For the text-containing cell, return its midpoint in (x, y) coordinate format. 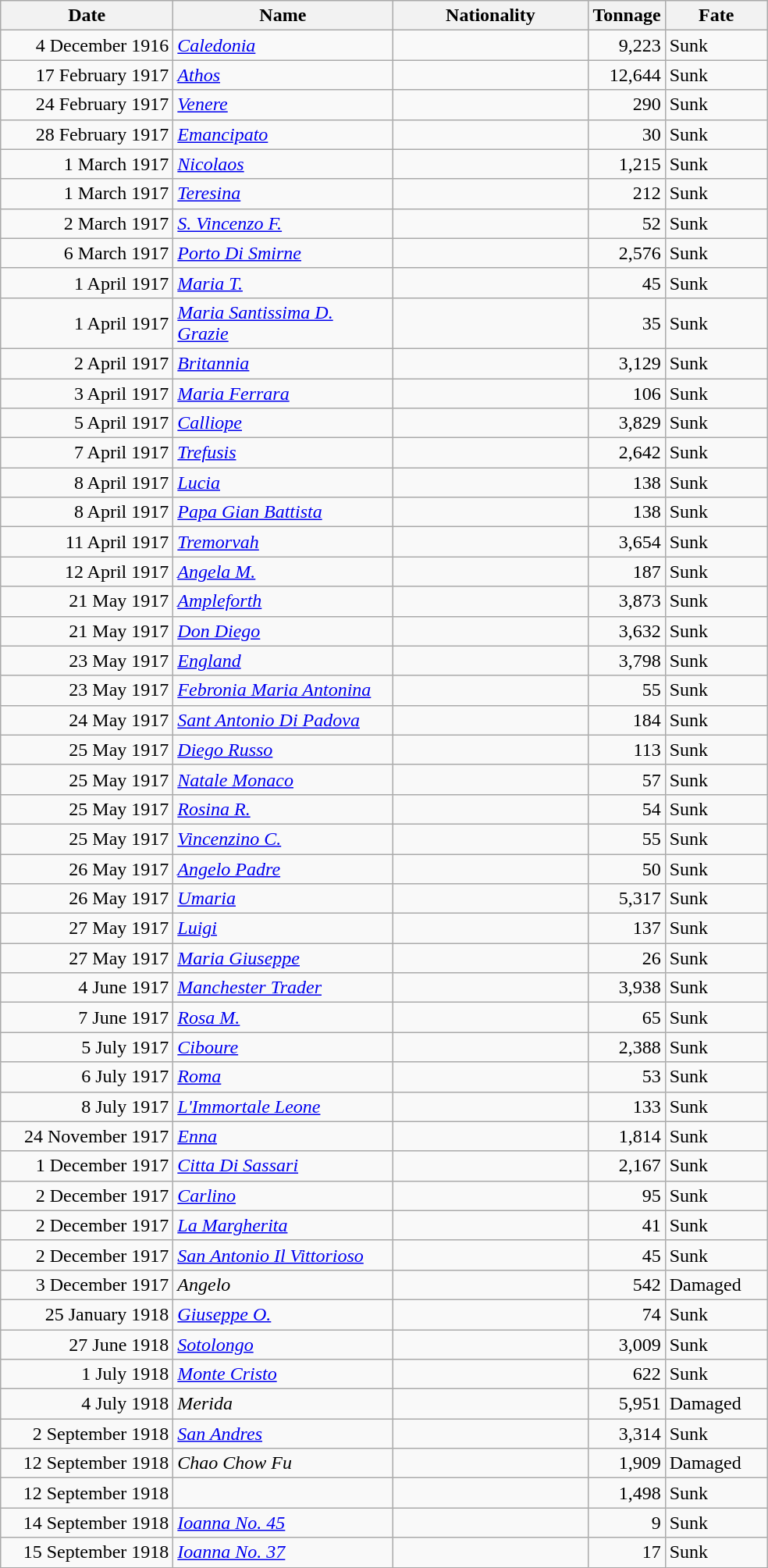
La Margherita (283, 1225)
106 (627, 393)
3,938 (627, 988)
1,814 (627, 1136)
Lucia (283, 483)
Chao Chow Fu (283, 1463)
5 July 1917 (87, 1047)
2 April 1917 (87, 363)
622 (627, 1374)
27 June 1918 (87, 1344)
1,498 (627, 1493)
Monte Cristo (283, 1374)
Porto Di Smirne (283, 253)
San Antonio Il Vittorioso (283, 1255)
Nationality (490, 16)
2 March 1917 (87, 223)
2,576 (627, 253)
3 April 1917 (87, 393)
15 September 1918 (87, 1552)
52 (627, 223)
Date (87, 16)
Febronia Maria Antonina (283, 690)
57 (627, 779)
Maria Ferrara (283, 393)
Luigi (283, 928)
Angela M. (283, 572)
Ampleforth (283, 601)
7 June 1917 (87, 1017)
Ioanna No. 37 (283, 1552)
Rosa M. (283, 1017)
184 (627, 720)
2 September 1918 (87, 1434)
41 (627, 1225)
2,388 (627, 1047)
12 April 1917 (87, 572)
12,644 (627, 75)
Umaria (283, 899)
1,215 (627, 164)
290 (627, 105)
137 (627, 928)
Roma (283, 1077)
4 June 1917 (87, 988)
Maria T. (283, 283)
187 (627, 572)
3,654 (627, 542)
Fate (716, 16)
Trefusis (283, 453)
England (283, 661)
3,798 (627, 661)
30 (627, 134)
113 (627, 750)
35 (627, 323)
1 December 1917 (87, 1166)
Sotolongo (283, 1344)
50 (627, 869)
1,909 (627, 1463)
6 July 1917 (87, 1077)
2,642 (627, 453)
Caledonia (283, 45)
542 (627, 1285)
24 May 1917 (87, 720)
Tremorvah (283, 542)
3,829 (627, 423)
Sant Antonio Di Padova (283, 720)
San Andres (283, 1434)
9,223 (627, 45)
133 (627, 1107)
Angelo (283, 1285)
Citta Di Sassari (283, 1166)
Name (283, 16)
4 July 1918 (87, 1404)
Enna (283, 1136)
Natale Monaco (283, 779)
74 (627, 1314)
Manchester Trader (283, 988)
54 (627, 809)
25 January 1918 (87, 1314)
3,873 (627, 601)
Carlino (283, 1196)
24 February 1917 (87, 105)
5,951 (627, 1404)
28 February 1917 (87, 134)
Diego Russo (283, 750)
Tonnage (627, 16)
6 March 1917 (87, 253)
L'Immortale Leone (283, 1107)
Nicolaos (283, 164)
Angelo Padre (283, 869)
3 December 1917 (87, 1285)
Vincenzino C. (283, 839)
Calliope (283, 423)
Venere (283, 105)
Papa Gian Battista (283, 512)
Teresina (283, 194)
53 (627, 1077)
Ioanna No. 45 (283, 1523)
Don Diego (283, 631)
4 December 1916 (87, 45)
Ciboure (283, 1047)
2,167 (627, 1166)
26 (627, 958)
17 February 1917 (87, 75)
11 April 1917 (87, 542)
Maria Giuseppe (283, 958)
3,009 (627, 1344)
3,632 (627, 631)
212 (627, 194)
Giuseppe O. (283, 1314)
14 September 1918 (87, 1523)
Emancipato (283, 134)
Athos (283, 75)
3,129 (627, 363)
65 (627, 1017)
95 (627, 1196)
Maria Santissima D. Grazie (283, 323)
24 November 1917 (87, 1136)
Rosina R. (283, 809)
Britannia (283, 363)
Merida (283, 1404)
9 (627, 1523)
8 July 1917 (87, 1107)
17 (627, 1552)
1 July 1918 (87, 1374)
5,317 (627, 899)
7 April 1917 (87, 453)
5 April 1917 (87, 423)
S. Vincenzo F. (283, 223)
3,314 (627, 1434)
